Scan for the cell matching the given text and deliver its (X, Y) coordinate at center. 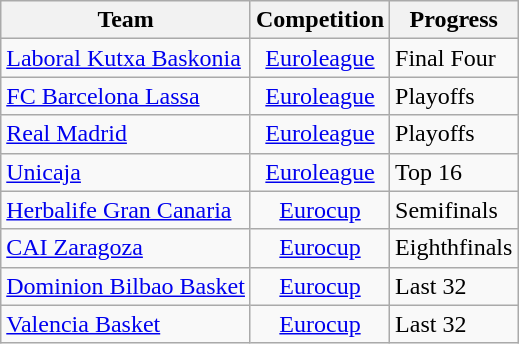
Final Four (454, 58)
FC Barcelona Lassa (126, 96)
Top 16 (454, 172)
CAI Zaragoza (126, 248)
Competition (320, 20)
Semifinals (454, 210)
Valencia Basket (126, 324)
Dominion Bilbao Basket (126, 286)
Unicaja (126, 172)
Real Madrid (126, 134)
Eighthfinals (454, 248)
Herbalife Gran Canaria (126, 210)
Laboral Kutxa Baskonia (126, 58)
Team (126, 20)
Progress (454, 20)
